Identify which cell holds the provided text, then report its (X, Y) central coordinate. 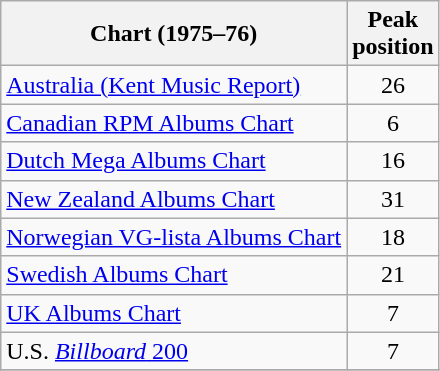
Canadian RPM Albums Chart (174, 123)
18 (393, 237)
Chart (1975–76) (174, 34)
New Zealand Albums Chart (174, 199)
U.S. Billboard 200 (174, 351)
Australia (Kent Music Report) (174, 85)
UK Albums Chart (174, 313)
26 (393, 85)
Norwegian VG-lista Albums Chart (174, 237)
31 (393, 199)
21 (393, 275)
Dutch Mega Albums Chart (174, 161)
16 (393, 161)
6 (393, 123)
Swedish Albums Chart (174, 275)
Peakposition (393, 34)
